Provide the [x, y] coordinate of the cell's center where the given text is located.  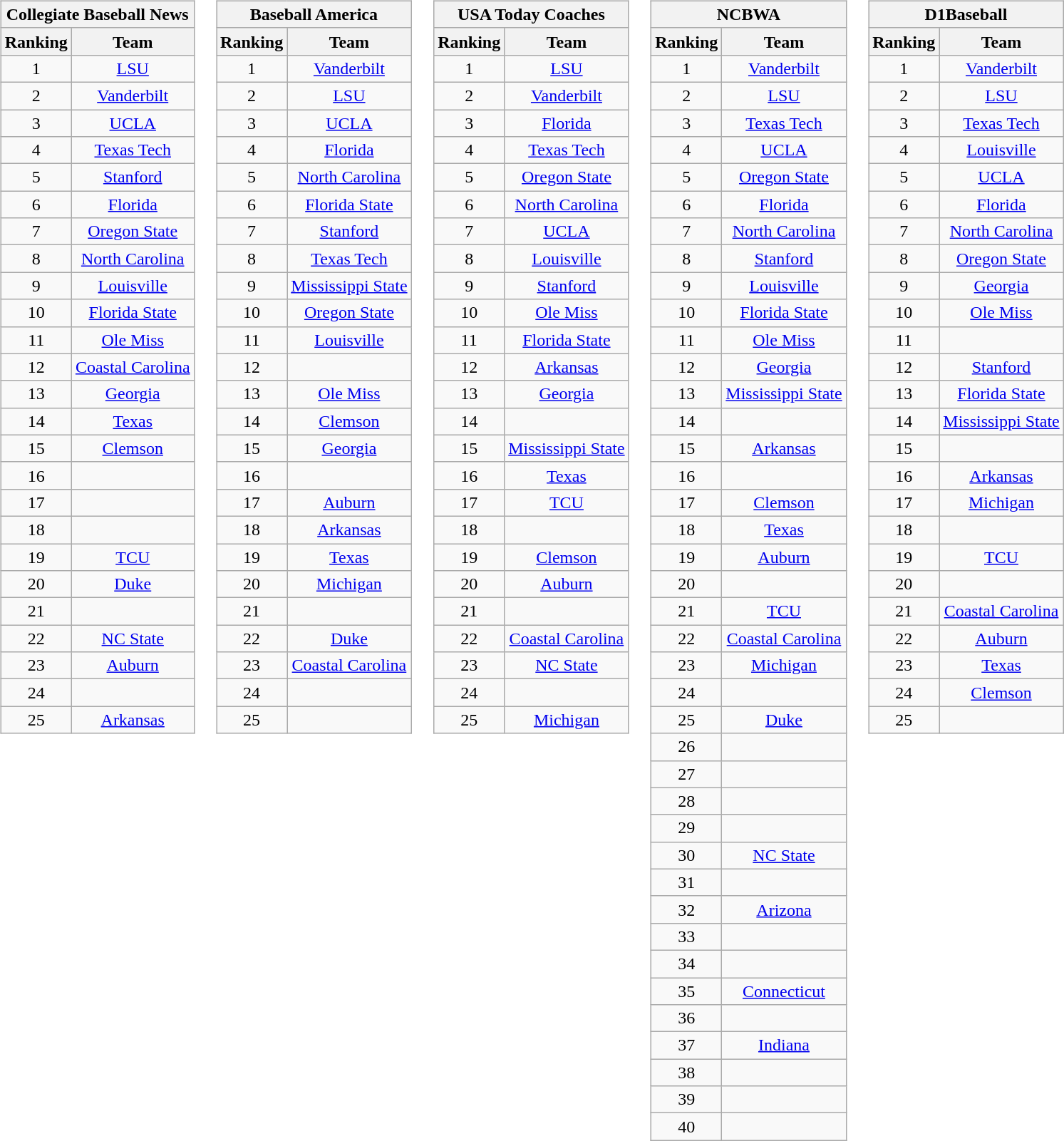
Collegiate Baseball News [97, 14]
NCBWA [749, 14]
D1Baseball [966, 14]
38 [687, 1073]
28 [687, 801]
Indiana [784, 1046]
USA Today Coaches [532, 14]
40 [687, 1127]
36 [687, 1018]
34 [687, 964]
Connecticut [784, 991]
32 [687, 909]
Baseball America [314, 14]
35 [687, 991]
31 [687, 882]
26 [687, 747]
33 [687, 936]
39 [687, 1100]
30 [687, 855]
Arizona [784, 909]
27 [687, 774]
29 [687, 828]
37 [687, 1046]
